Search for the cell housing the specified text and yield its [x, y] center coordinate. 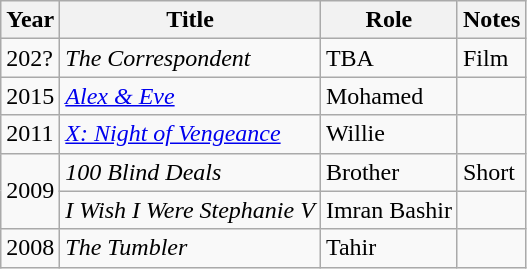
Short [491, 172]
100 Blind Deals [190, 172]
I Wish I Were Stephanie V [190, 210]
Mohamed [388, 96]
Alex & Eve [190, 96]
2015 [30, 96]
TBA [388, 58]
Year [30, 20]
Role [388, 20]
The Correspondent [190, 58]
Imran Bashir [388, 210]
Film [491, 58]
The Tumbler [190, 248]
202? [30, 58]
2011 [30, 134]
Tahir [388, 248]
Brother [388, 172]
Title [190, 20]
X: Night of Vengeance [190, 134]
2008 [30, 248]
Willie [388, 134]
Notes [491, 20]
2009 [30, 191]
